For the text-containing cell, return its midpoint in (X, Y) coordinate format. 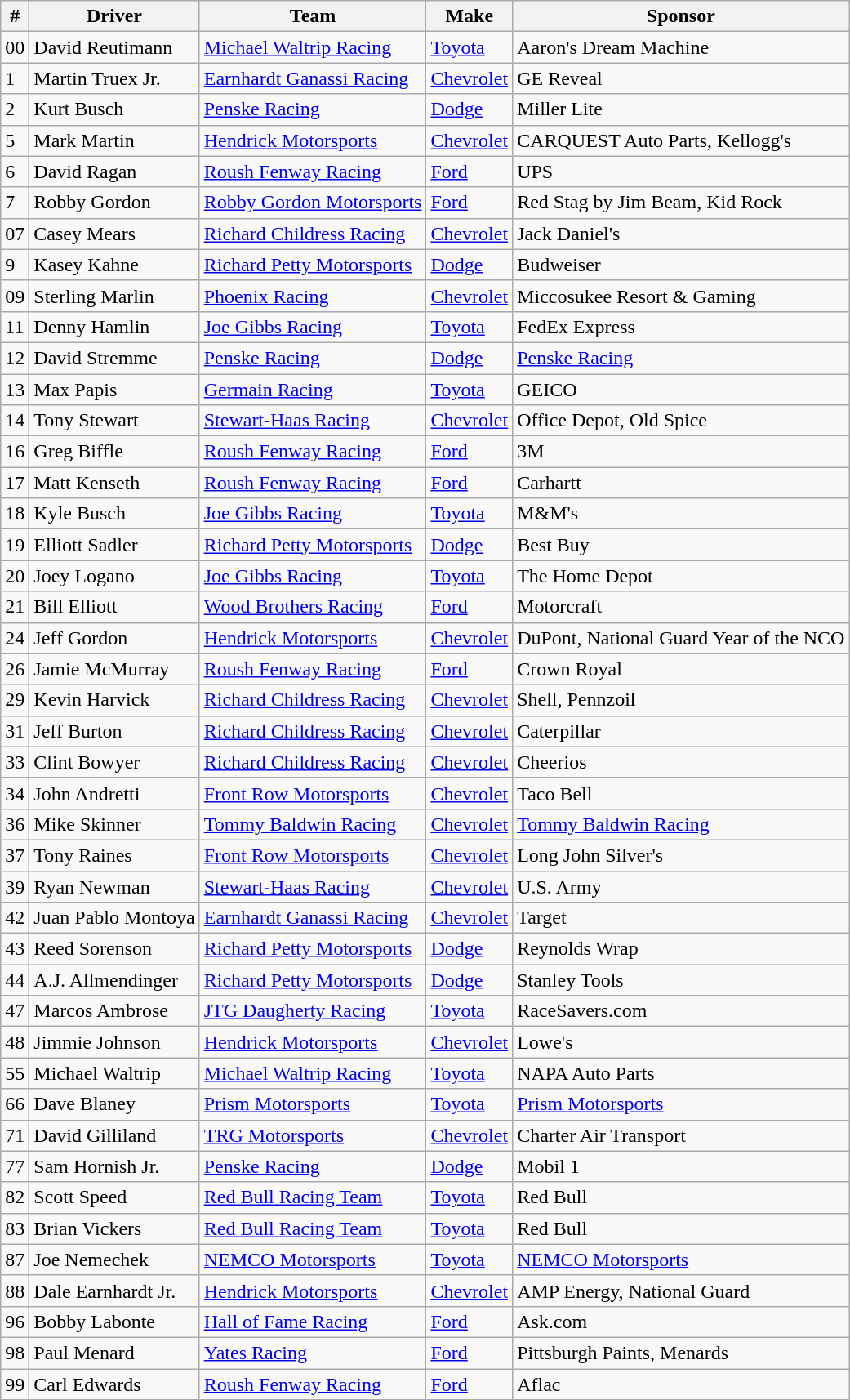
13 (15, 390)
Bobby Labonte (114, 1322)
Greg Biffle (114, 452)
Yates Racing (313, 1353)
Dale Earnhardt Jr. (114, 1291)
3M (681, 452)
48 (15, 1042)
David Reutimann (114, 47)
26 (15, 669)
Tony Raines (114, 855)
47 (15, 1011)
Kyle Busch (114, 514)
07 (15, 234)
Tony Stewart (114, 421)
7 (15, 203)
5 (15, 140)
Make (470, 16)
JTG Daugherty Racing (313, 1011)
Dave Blaney (114, 1104)
Aflac (681, 1384)
37 (15, 855)
Miller Lite (681, 109)
GEICO (681, 390)
Reed Sorenson (114, 949)
Budweiser (681, 265)
GE Reveal (681, 78)
Mark Martin (114, 140)
43 (15, 949)
Jimmie Johnson (114, 1042)
Cheerios (681, 762)
9 (15, 265)
77 (15, 1166)
09 (15, 296)
NAPA Auto Parts (681, 1073)
44 (15, 980)
21 (15, 607)
17 (15, 483)
CARQUEST Auto Parts, Kellogg's (681, 140)
David Gilliland (114, 1135)
1 (15, 78)
Elliott Sadler (114, 545)
96 (15, 1322)
Ask.com (681, 1322)
2 (15, 109)
David Stremme (114, 358)
31 (15, 731)
Red Stag by Jim Beam, Kid Rock (681, 203)
Matt Kenseth (114, 483)
Martin Truex Jr. (114, 78)
71 (15, 1135)
Aaron's Dream Machine (681, 47)
Kasey Kahne (114, 265)
Kurt Busch (114, 109)
16 (15, 452)
Robby Gordon Motorsports (313, 203)
11 (15, 327)
55 (15, 1073)
Ryan Newman (114, 886)
42 (15, 918)
Jack Daniel's (681, 234)
Joey Logano (114, 576)
UPS (681, 172)
88 (15, 1291)
John Andretti (114, 793)
Marcos Ambrose (114, 1011)
Best Buy (681, 545)
Denny Hamlin (114, 327)
RaceSavers.com (681, 1011)
Lowe's (681, 1042)
Casey Mears (114, 234)
33 (15, 762)
83 (15, 1228)
Jeff Burton (114, 731)
David Ragan (114, 172)
Joe Nemechek (114, 1260)
Carhartt (681, 483)
Shell, Pennzoil (681, 700)
Brian Vickers (114, 1228)
Jamie McMurray (114, 669)
A.J. Allmendinger (114, 980)
20 (15, 576)
Sponsor (681, 16)
98 (15, 1353)
AMP Energy, National Guard (681, 1291)
00 (15, 47)
19 (15, 545)
Clint Bowyer (114, 762)
Sterling Marlin (114, 296)
Phoenix Racing (313, 296)
Bill Elliott (114, 607)
Motorcraft (681, 607)
Hall of Fame Racing (313, 1322)
34 (15, 793)
Target (681, 918)
Paul Menard (114, 1353)
Germain Racing (313, 390)
Jeff Gordon (114, 638)
Caterpillar (681, 731)
Reynolds Wrap (681, 949)
18 (15, 514)
39 (15, 886)
Charter Air Transport (681, 1135)
Team (313, 16)
U.S. Army (681, 886)
Long John Silver's (681, 855)
Max Papis (114, 390)
Scott Speed (114, 1197)
Wood Brothers Racing (313, 607)
FedEx Express (681, 327)
99 (15, 1384)
82 (15, 1197)
Mike Skinner (114, 824)
Mobil 1 (681, 1166)
Michael Waltrip (114, 1073)
DuPont, National Guard Year of the NCO (681, 638)
87 (15, 1260)
Robby Gordon (114, 203)
Driver (114, 16)
M&M's (681, 514)
Miccosukee Resort & Gaming (681, 296)
# (15, 16)
Juan Pablo Montoya (114, 918)
Office Depot, Old Spice (681, 421)
29 (15, 700)
Pittsburgh Paints, Menards (681, 1353)
66 (15, 1104)
Kevin Harvick (114, 700)
6 (15, 172)
14 (15, 421)
The Home Depot (681, 576)
TRG Motorsports (313, 1135)
Crown Royal (681, 669)
Taco Bell (681, 793)
Sam Hornish Jr. (114, 1166)
Stanley Tools (681, 980)
12 (15, 358)
Carl Edwards (114, 1384)
36 (15, 824)
24 (15, 638)
